Pinpoint the cell where the given text exists, returning its (X, Y) midpoint coordinate. 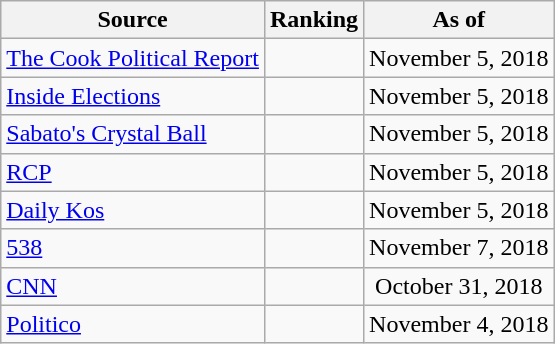
538 (133, 248)
CNN (133, 286)
Ranking (314, 20)
October 31, 2018 (459, 286)
Daily Kos (133, 210)
The Cook Political Report (133, 58)
Politico (133, 324)
Sabato's Crystal Ball (133, 134)
As of (459, 20)
November 4, 2018 (459, 324)
November 7, 2018 (459, 248)
RCP (133, 172)
Inside Elections (133, 96)
Source (133, 20)
